Scan for the cell matching the given text and deliver its [X, Y] coordinate at center. 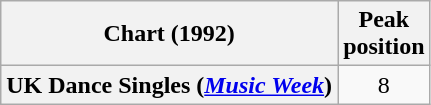
8 [384, 85]
Peakposition [384, 34]
UK Dance Singles (Music Week) [170, 85]
Chart (1992) [170, 34]
